Capture the cell that displays the provided text and extract its [x, y] central coordinate. 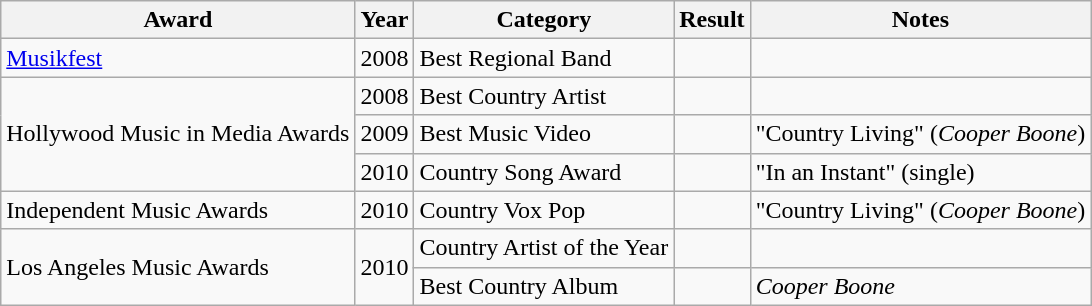
Country Artist of the Year [544, 248]
Best Country Album [544, 286]
Cooper Boone [920, 286]
Year [384, 20]
Independent Music Awards [178, 210]
"In an Instant" (single) [920, 172]
2009 [384, 134]
Category [544, 20]
Best Regional Band [544, 58]
Result [712, 20]
Country Vox Pop [544, 210]
Award [178, 20]
Best Music Video [544, 134]
Notes [920, 20]
Country Song Award [544, 172]
Los Angeles Music Awards [178, 267]
Hollywood Music in Media Awards [178, 134]
Musikfest [178, 58]
Best Country Artist [544, 96]
